Identify which cell holds the provided text, then report its [X, Y] central coordinate. 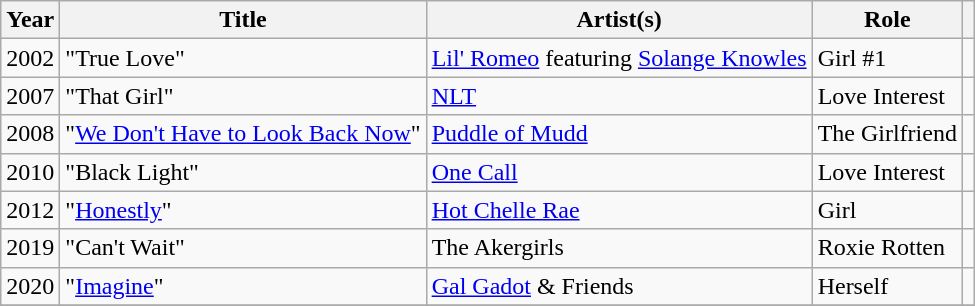
Year [30, 20]
"Can't Wait" [243, 248]
"True Love" [243, 58]
"Honestly" [243, 210]
Gal Gadot & Friends [619, 286]
Role [887, 20]
"We Don't Have to Look Back Now" [243, 134]
"Imagine" [243, 286]
"That Girl" [243, 96]
"Black Light" [243, 172]
2012 [30, 210]
Lil' Romeo featuring Solange Knowles [619, 58]
2010 [30, 172]
Title [243, 20]
One Call [619, 172]
Girl [887, 210]
2020 [30, 286]
Girl #1 [887, 58]
The Akergirls [619, 248]
Artist(s) [619, 20]
2008 [30, 134]
Herself [887, 286]
Puddle of Mudd [619, 134]
2007 [30, 96]
NLT [619, 96]
2019 [30, 248]
2002 [30, 58]
Roxie Rotten [887, 248]
Hot Chelle Rae [619, 210]
The Girlfriend [887, 134]
